Provide the [X, Y] coordinate of the cell's center where the given text is located.  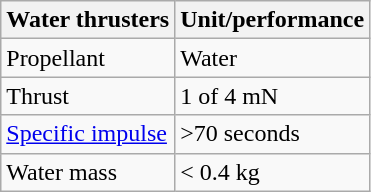
Propellant [88, 58]
< 0.4 kg [272, 172]
Specific impulse [88, 134]
Thrust [88, 96]
Water thrusters [88, 20]
Unit/performance [272, 20]
Water [272, 58]
1 of 4 mN [272, 96]
>70 seconds [272, 134]
Water mass [88, 172]
